Return [x, y] of the center of cell containing provided text 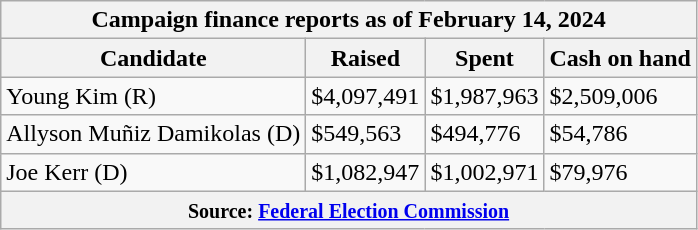
$2,509,006 [620, 96]
Joe Kerr (D) [154, 172]
Campaign finance reports as of February 14, 2024 [349, 20]
Allyson Muñiz Damikolas (D) [154, 134]
$1,002,971 [484, 172]
$494,776 [484, 134]
$4,097,491 [366, 96]
Young Kim (R) [154, 96]
$1,987,963 [484, 96]
Candidate [154, 58]
Source: Federal Election Commission [349, 210]
$1,082,947 [366, 172]
$54,786 [620, 134]
$79,976 [620, 172]
Spent [484, 58]
$549,563 [366, 134]
Raised [366, 58]
Cash on hand [620, 58]
